Determine the (x, y) coordinate at the center of the cell enclosing the given text.  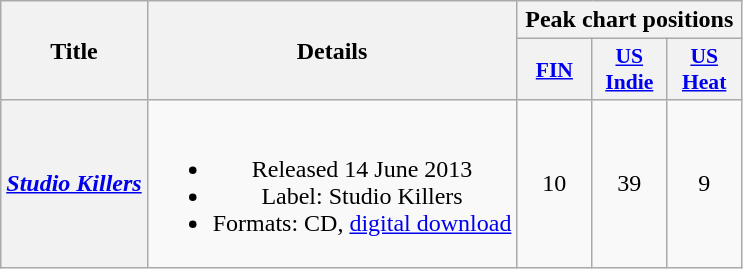
Released 14 June 2013Label: Studio KillersFormats: CD, digital download (332, 184)
US Heat (704, 70)
Title (74, 50)
Studio Killers (74, 184)
9 (704, 184)
US Indie (630, 70)
39 (630, 184)
10 (554, 184)
Details (332, 50)
FIN (554, 70)
Peak chart positions (630, 20)
